Return [x, y] of the center of cell containing provided text 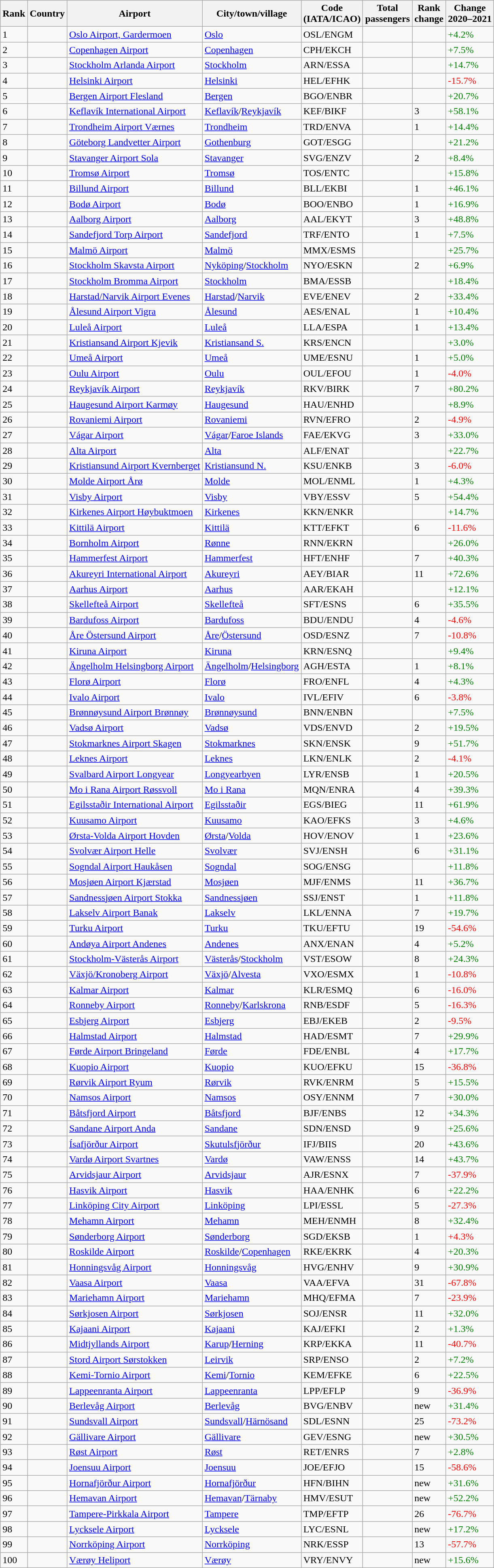
KRN/ESNQ [332, 651]
Keflavík International Airport [135, 111]
City/town/village [252, 14]
Åre Östersund Airport [135, 635]
AAR/EKAH [332, 589]
KEF/BIKF [332, 111]
Rankchange [429, 14]
-54.6% [470, 928]
65 [14, 1021]
75 [14, 1174]
69 [14, 1082]
GOT/ESGG [332, 142]
Halmstad Airport [135, 1036]
+39.3% [470, 789]
Kemi-Tornio Airport [135, 1375]
86 [14, 1344]
JOE/EFJO [332, 1468]
-9.5% [470, 1021]
Aarhus Airport [135, 589]
Vágar/Faroe Islands [252, 435]
Malmö Airport [135, 250]
Kajaani [252, 1329]
RET/ENRS [332, 1452]
Leirvik [252, 1360]
77 [14, 1206]
Ronneby/Karlskrona [252, 1005]
23 [14, 373]
89 [14, 1390]
Gällivare [252, 1437]
Tampere [252, 1514]
+21.2% [470, 142]
BMA/ESSB [332, 281]
85 [14, 1329]
Country [47, 14]
+5.0% [470, 358]
32 [14, 512]
KRS/ENCN [332, 343]
16 [14, 266]
87 [14, 1360]
+25.6% [470, 1128]
MOL/ENML [332, 481]
+7.2% [470, 1360]
+20.7% [470, 96]
Rørvik [252, 1082]
45 [14, 713]
34 [14, 543]
VDS/ENVD [332, 728]
10 [14, 173]
Florø [252, 681]
67 [14, 1051]
Tampere-Pirkkala Airport [135, 1514]
72 [14, 1128]
Haugesund [252, 404]
+22.7% [470, 451]
AGH/ESTA [332, 666]
RVN/EFRO [332, 419]
Mariehamn [252, 1298]
+31.1% [470, 851]
Göteborg Landvetter Airport [135, 142]
Berlevåg Airport [135, 1406]
Stockholm Skavsta Airport [135, 266]
46 [14, 728]
+23.6% [470, 836]
Akureyri [252, 574]
Kittilä [252, 528]
Bergen Airport Flesland [135, 96]
-4.0% [470, 373]
ALF/ENAT [332, 451]
Kuopio Airport [135, 1067]
Namsos Airport [135, 1098]
Stockholm Arlanda Airport [135, 65]
Vadsø [252, 728]
Totalpassengers [388, 14]
Aarhus [252, 589]
Sønderborg Airport [135, 1236]
SOG/ENSG [332, 866]
Stavanger Airport Sola [135, 157]
+33.0% [470, 435]
Kuusamo [252, 820]
Växjö/Alvesta [252, 974]
KSU/ENKB [332, 466]
Midtjyllands Airport [135, 1344]
KTT/EFKT [332, 528]
Oulu [252, 373]
SVJ/ENSH [332, 851]
92 [14, 1437]
Åre/Östersund [252, 635]
AJR/ESNX [332, 1174]
VAW/ENSS [332, 1159]
TRD/ENVA [332, 127]
BOO/ENBO [332, 204]
36 [14, 574]
ANX/ENAN [332, 944]
SDN/ENSD [332, 1128]
LYC/ESNL [332, 1529]
HMV/ESUT [332, 1498]
+20.3% [470, 1252]
+31.4% [470, 1406]
Sandane Airport Anda [135, 1128]
+19.7% [470, 913]
Værøy [252, 1560]
MJF/ENMS [332, 882]
Egilsstaðir International Airport [135, 805]
62 [14, 974]
Stokmarknes Airport Skagen [135, 743]
VRY/ENVY [332, 1560]
Kirkenes Airport Høybuktmoen [135, 512]
Stockholm Bromma Airport [135, 281]
+4.6% [470, 820]
Værøy Heliport [135, 1560]
Vardø [252, 1159]
Akureyri International Airport [135, 574]
Stavanger [252, 157]
Leknes [252, 759]
47 [14, 743]
Norrköping Airport [135, 1545]
VAA/EFVA [332, 1283]
Kajaani Airport [135, 1329]
24 [14, 389]
SFT/ESNS [332, 604]
+15.6% [470, 1560]
+36.7% [470, 882]
Rank [14, 14]
HAA/ENHK [332, 1190]
OUL/EFOU [332, 373]
Hammerfest Airport [135, 558]
Linköping City Airport [135, 1206]
76 [14, 1190]
Skellefteå Airport [135, 604]
FAE/EKVG [332, 435]
LKN/ENLK [332, 759]
Ísafjörður Airport [135, 1144]
18 [14, 296]
28 [14, 451]
+35.5% [470, 604]
Kiruna Airport [135, 651]
Brønnøysund [252, 713]
KUO/EFKU [332, 1067]
+52.2% [470, 1498]
Luleå [252, 327]
98 [14, 1529]
Førde Airport Bringeland [135, 1051]
Sørkjosen Airport [135, 1313]
RNN/EKRN [332, 543]
84 [14, 1313]
50 [14, 789]
Vadsø Airport [135, 728]
AAL/EKYT [332, 219]
Ålesund [252, 312]
LKL/ENNA [332, 913]
-36.9% [470, 1390]
96 [14, 1498]
Bardufoss [252, 620]
KAO/EFKS [332, 820]
Lappeenranta [252, 1390]
58 [14, 913]
+80.2% [470, 389]
ARN/ESSA [332, 65]
MHQ/EFMA [332, 1298]
GEV/ESNG [332, 1437]
Svalbard Airport Longyear [135, 774]
Kuopio [252, 1067]
82 [14, 1283]
+18.4% [470, 281]
56 [14, 882]
OSD/ESNZ [332, 635]
Hemavan Airport [135, 1498]
BJF/ENBS [332, 1113]
Røst [252, 1452]
+8.1% [470, 666]
Vaasa Airport [135, 1283]
Kittilä Airport [135, 528]
Kuusamo Airport [135, 820]
Ørsta-Volda Airport Hovden [135, 836]
Namsos [252, 1098]
+58.1% [470, 111]
+46.1% [470, 188]
Hornafjörður Airport [135, 1483]
29 [14, 466]
+12.1% [470, 589]
100 [14, 1560]
Mariehamn Airport [135, 1298]
+24.3% [470, 959]
+20.5% [470, 774]
Kiruna [252, 651]
+6.9% [470, 266]
Sandane [252, 1128]
54 [14, 851]
Berlevåg [252, 1406]
Alta Airport [135, 451]
+3.0% [470, 343]
Skutulsfjörður [252, 1144]
Reykjavík [252, 389]
+13.4% [470, 327]
Svolvær Airport Helle [135, 851]
60 [14, 944]
+31.6% [470, 1483]
Stokmarknes [252, 743]
OSL/ENGM [332, 34]
41 [14, 651]
TOS/ENTC [332, 173]
Mo i Rana Airport Røssvoll [135, 789]
Kalmar Airport [135, 990]
90 [14, 1406]
Visby Airport [135, 497]
Harstad/Narvik Airport Evenes [135, 296]
Kristiansund Airport Kvernberget [135, 466]
-40.7% [470, 1344]
Mosjøen [252, 882]
+1.3% [470, 1329]
Gothenburg [252, 142]
CPH/EKCH [332, 50]
+61.9% [470, 805]
Ørsta/Volda [252, 836]
Reykjavík Airport [135, 389]
Umeå Airport [135, 358]
HAU/ENHD [332, 404]
Oulu Airport [135, 373]
SSJ/ENST [332, 897]
40 [14, 635]
74 [14, 1159]
Helsinki Airport [135, 81]
33 [14, 528]
-67.8% [470, 1283]
Halmstad [252, 1036]
SGD/EKSB [332, 1236]
Mehamn [252, 1221]
-16.3% [470, 1005]
88 [14, 1375]
KLR/ESMQ [332, 990]
61 [14, 959]
+30.0% [470, 1098]
Bodø Airport [135, 204]
MEH/ENMH [332, 1221]
Turku Airport [135, 928]
+54.4% [470, 497]
Sandefjord [252, 235]
Ronneby Airport [135, 1005]
Hemavan/Tärnaby [252, 1498]
79 [14, 1236]
Aalborg [252, 219]
RVK/ENRM [332, 1082]
Sundsvall/Härnösand [252, 1421]
Oslo [252, 34]
+17.7% [470, 1051]
Bardufoss Airport [135, 620]
Rønne [252, 543]
+22.5% [470, 1375]
FDE/ENBL [332, 1051]
Hasvik Airport [135, 1190]
Båtsfjord [252, 1113]
HVG/ENHV [332, 1267]
Sogndal Airport Haukåsen [135, 866]
+10.4% [470, 312]
+34.3% [470, 1113]
71 [14, 1113]
-6.0% [470, 466]
70 [14, 1098]
Honningsvåg [252, 1267]
-16.0% [470, 990]
Roskilde Airport [135, 1252]
Malmö [252, 250]
+33.4% [470, 296]
+15.5% [470, 1082]
Vardø Airport Svartnes [135, 1159]
99 [14, 1545]
VXO/ESMX [332, 974]
35 [14, 558]
Kirkenes [252, 512]
Roskilde/Copenhagen [252, 1252]
BGO/ENBR [332, 96]
Kalmar [252, 990]
OSY/ENNM [332, 1098]
Sønderborg [252, 1236]
Norrköping [252, 1545]
Molde [252, 481]
Trondheim [252, 127]
Hasvik [252, 1190]
SVG/ENZV [332, 157]
Esbjerg [252, 1021]
SOJ/ENSR [332, 1313]
51 [14, 805]
Mehamn Airport [135, 1221]
+22.2% [470, 1190]
IFJ/BIIS [332, 1144]
49 [14, 774]
-73.2% [470, 1421]
68 [14, 1067]
Sørkjosen [252, 1313]
HAD/ESMT [332, 1036]
44 [14, 697]
NRK/ESSP [332, 1545]
Brønnøysund Airport Brønnøy [135, 713]
Bodø [252, 204]
MMX/ESMS [332, 250]
Linköping [252, 1206]
SDL/ESNN [332, 1421]
AES/ENAL [332, 312]
Lappeenranta Airport [135, 1390]
-3.8% [470, 697]
Andenes [252, 944]
Ivalo Airport [135, 697]
AEY/BIAR [332, 574]
Lakselv [252, 913]
78 [14, 1221]
Alta [252, 451]
+43.6% [470, 1144]
Sandnessjøen Airport Stokka [135, 897]
Ivalo [252, 697]
Gällivare Airport [135, 1437]
57 [14, 897]
Luleå Airport [135, 327]
Billund Airport [135, 188]
+8.9% [470, 404]
LPP/EFLP [332, 1390]
39 [14, 620]
93 [14, 1452]
+43.7% [470, 1159]
17 [14, 281]
BNN/ENBN [332, 713]
LYR/ENSB [332, 774]
Båtsfjord Airport [135, 1113]
KAJ/EFKI [332, 1329]
TMP/EFTP [332, 1514]
Rørvik Airport Ryum [135, 1082]
Arvidsjaur [252, 1174]
+40.3% [470, 558]
30 [14, 481]
+4.2% [470, 34]
+48.8% [470, 219]
43 [14, 681]
Honningsvåg Airport [135, 1267]
Tromsø [252, 173]
Oslo Airport, Gardermoen [135, 34]
Visby [252, 497]
+29.9% [470, 1036]
Lycksele [252, 1529]
-4.9% [470, 419]
HEL/EFHK [332, 81]
LLA/ESPA [332, 327]
Karup/Herning [252, 1344]
Mosjøen Airport Kjærstad [135, 882]
KRP/EKKA [332, 1344]
Esbjerg Airport [135, 1021]
+51.7% [470, 743]
+2.8% [470, 1452]
BDU/ENDU [332, 620]
Joensuu Airport [135, 1468]
KEM/EFKE [332, 1375]
Kristiansund N. [252, 466]
22 [14, 358]
59 [14, 928]
Ängelholm/Helsingborg [252, 666]
MQN/ENRA [332, 789]
Joensuu [252, 1468]
-37.9% [470, 1174]
97 [14, 1514]
63 [14, 990]
NYO/ESKN [332, 266]
Hornafjörður [252, 1483]
Longyearbyen [252, 774]
-4.1% [470, 759]
SKN/ENSK [332, 743]
EBJ/EKEB [332, 1021]
VBY/ESSV [332, 497]
81 [14, 1267]
Leknes Airport [135, 759]
Molde Airport Årø [135, 481]
UME/ESNU [332, 358]
HFN/BIHN [332, 1483]
VST/ESOW [332, 959]
Copenhagen Airport [135, 50]
Haugesund Airport Karmøy [135, 404]
-15.7% [470, 81]
IVL/EFIV [332, 697]
-11.6% [470, 528]
Västerås/Stockholm [252, 959]
Billund [252, 188]
+14.4% [470, 127]
42 [14, 666]
Helsinki [252, 81]
Keflavík/Reykjavík [252, 111]
83 [14, 1298]
Sandefjord Torp Airport [135, 235]
38 [14, 604]
Sogndal [252, 866]
BVG/ENBV [332, 1406]
FRO/ENFL [332, 681]
Kristiansand S. [252, 343]
53 [14, 836]
-36.8% [470, 1067]
66 [14, 1036]
HFT/ENHF [332, 558]
Turku [252, 928]
BLL/EKBI [332, 188]
Bergen [252, 96]
+30.9% [470, 1267]
TRF/ENTO [332, 235]
95 [14, 1483]
Ålesund Airport Vigra [135, 312]
Rovaniemi Airport [135, 419]
-4.6% [470, 620]
Airport [135, 14]
SRP/ENSO [332, 1360]
+16.9% [470, 204]
52 [14, 820]
Nyköping/Stockholm [252, 266]
Vágar Airport [135, 435]
64 [14, 1005]
Hammerfest [252, 558]
Egilsstaðir [252, 805]
55 [14, 866]
EVE/ENEV [332, 296]
Andøya Airport Andenes [135, 944]
80 [14, 1252]
Stockholm-Västerås Airport [135, 959]
Sandnessjøen [252, 897]
+8.4% [470, 157]
Lakselv Airport Banak [135, 913]
Ängelholm Helsingborg Airport [135, 666]
+15.8% [470, 173]
+30.5% [470, 1437]
27 [14, 435]
94 [14, 1468]
RKV/BIRK [332, 389]
48 [14, 759]
91 [14, 1421]
+9.4% [470, 651]
Kristiansand Airport Kjevik [135, 343]
37 [14, 589]
Florø Airport [135, 681]
-57.7% [470, 1545]
+72.6% [470, 574]
-76.7% [470, 1514]
Rovaniemi [252, 419]
Umeå [252, 358]
+26.0% [470, 543]
-23.9% [470, 1298]
Bornholm Airport [135, 543]
-27.3% [470, 1206]
Sundsvall Airport [135, 1421]
Vaasa [252, 1283]
Lycksele Airport [135, 1529]
73 [14, 1144]
Code(IATA/ICAO) [332, 14]
Kemi/Tornio [252, 1375]
+19.5% [470, 728]
Mo i Rana [252, 789]
KKN/ENKR [332, 512]
Change2020–2021 [470, 14]
Arvidsjaur Airport [135, 1174]
Svolvær [252, 851]
+32.4% [470, 1221]
21 [14, 343]
Førde [252, 1051]
+5.2% [470, 944]
+17.2% [470, 1529]
Harstad/Narvik [252, 296]
Tromsø Airport [135, 173]
TKU/EFTU [332, 928]
LPI/ESSL [332, 1206]
Røst Airport [135, 1452]
HOV/ENOV [332, 836]
-58.6% [470, 1468]
+32.0% [470, 1313]
Trondheim Airport Værnes [135, 127]
Copenhagen [252, 50]
+25.7% [470, 250]
EGS/BIEG [332, 805]
Stord Airport Sørstokken [135, 1360]
Aalborg Airport [135, 219]
RKE/EKRK [332, 1252]
Skellefteå [252, 604]
RNB/ESDF [332, 1005]
Växjö/Kronoberg Airport [135, 974]
